Determine the [X, Y] coordinate at the center of the cell enclosing the given text.  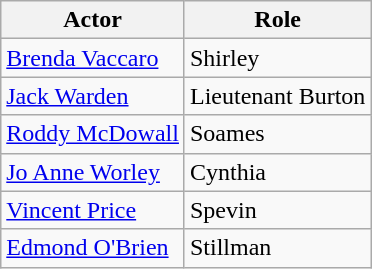
Cynthia [277, 172]
Vincent Price [93, 210]
Spevin [277, 210]
Jo Anne Worley [93, 172]
Jack Warden [93, 96]
Role [277, 20]
Stillman [277, 248]
Actor [93, 20]
Edmond O'Brien [93, 248]
Shirley [277, 58]
Soames [277, 134]
Lieutenant Burton [277, 96]
Roddy McDowall [93, 134]
Brenda Vaccaro [93, 58]
